Detect which cell encompasses the target text, then output its [x, y] center coordinate. 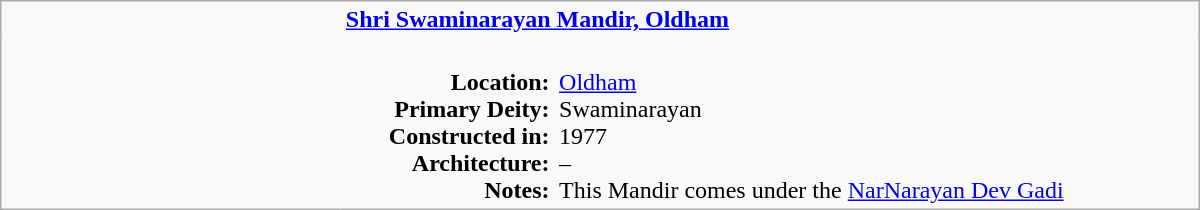
Location:Primary Deity: Constructed in:Architecture:Notes: [448, 123]
Oldham Swaminarayan 1977 – This Mandir comes under the NarNarayan Dev Gadi [876, 123]
Shri Swaminarayan Mandir, Oldham [770, 20]
